Scan for the cell matching the given text and deliver its (x, y) coordinate at center. 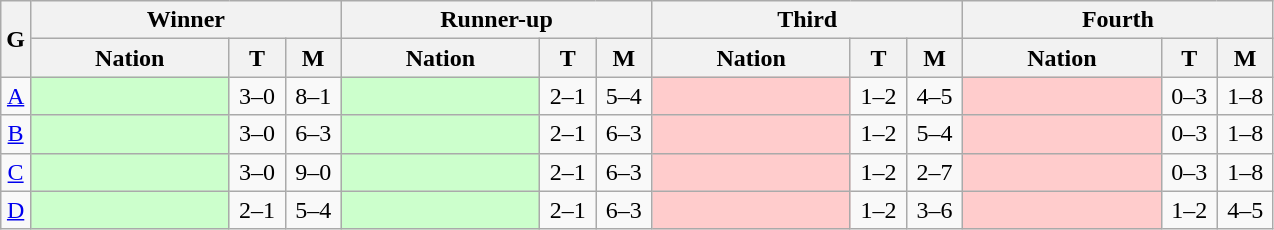
Winner (186, 20)
9–0 (313, 172)
8–1 (313, 96)
Third (808, 20)
C (16, 172)
D (16, 210)
B (16, 134)
2–7 (934, 172)
3–6 (934, 210)
A (16, 96)
Runner-up (496, 20)
G (16, 39)
Fourth (1118, 20)
